Search for the cell housing the specified text and yield its (X, Y) center coordinate. 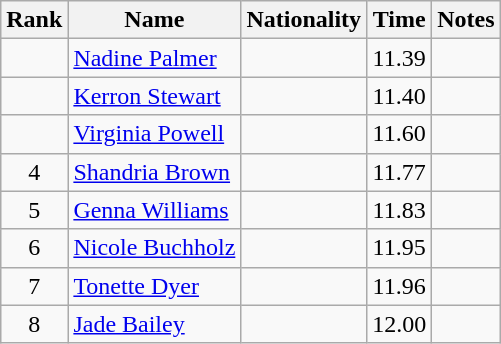
Kerron Stewart (154, 96)
11.40 (400, 96)
11.60 (400, 134)
Time (400, 20)
8 (34, 324)
11.39 (400, 58)
12.00 (400, 324)
11.95 (400, 248)
11.83 (400, 210)
11.96 (400, 286)
5 (34, 210)
Notes (466, 20)
7 (34, 286)
Nationality (304, 20)
Rank (34, 20)
Name (154, 20)
4 (34, 172)
Jade Bailey (154, 324)
Genna Williams (154, 210)
Virginia Powell (154, 134)
6 (34, 248)
Nicole Buchholz (154, 248)
Nadine Palmer (154, 58)
Shandria Brown (154, 172)
11.77 (400, 172)
Tonette Dyer (154, 286)
